Provide the [X, Y] coordinate of the cell's center where the given text is located.  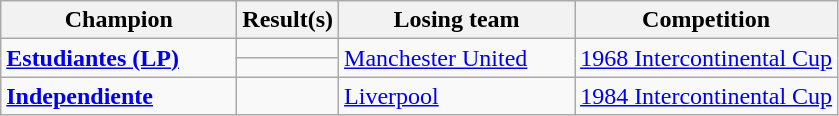
Result(s) [288, 20]
Manchester United [457, 58]
Independiente [119, 96]
Champion [119, 20]
Competition [706, 20]
Losing team [457, 20]
1984 Intercontinental Cup [706, 96]
Liverpool [457, 96]
1968 Intercontinental Cup [706, 58]
Estudiantes (LP) [119, 58]
